Return the (X, Y) coordinate for the center point of the cell that contains the specified text.  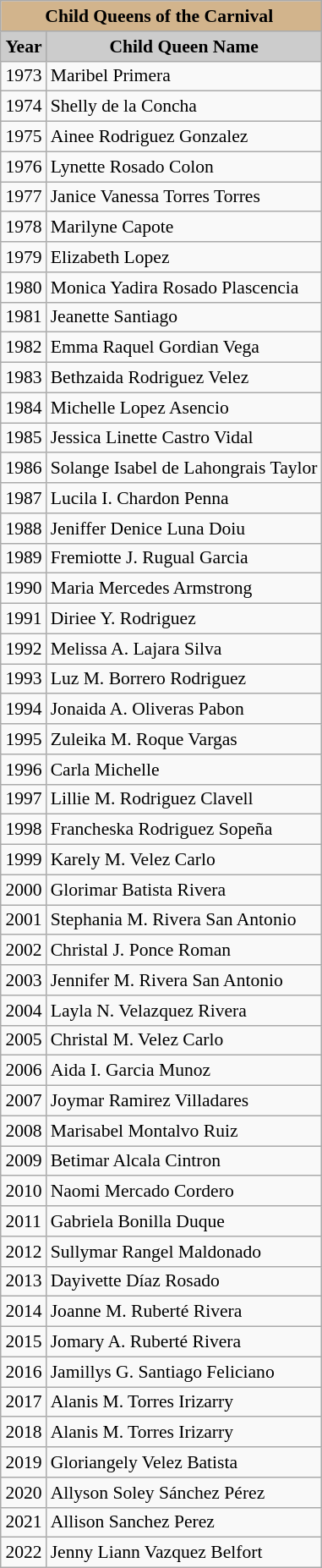
2002 (24, 950)
Year (24, 46)
2022 (24, 1553)
1997 (24, 799)
2018 (24, 1432)
1982 (24, 348)
2011 (24, 1221)
Ainee Rodriguez Gonzalez (184, 136)
Jeniffer Denice Luna Doiu (184, 528)
1986 (24, 468)
1989 (24, 558)
Bethzaida Rodriguez Velez (184, 377)
2005 (24, 1040)
Sullymar Rangel Maldonado (184, 1251)
Stephania M. Rivera San Antonio (184, 920)
Marilyne Capote (184, 227)
Michelle Lopez Asencio (184, 408)
1994 (24, 709)
2004 (24, 1010)
Jenny Liann Vazquez Belfort (184, 1553)
Diriee Y. Rodriguez (184, 618)
Jamillys G. Santiago Feliciano (184, 1372)
Child Queens of the Carnival (161, 16)
Shelly de la Concha (184, 107)
1978 (24, 227)
Jennifer M. Rivera San Antonio (184, 980)
Francheska Rodriguez Sopeña (184, 830)
Jeanette Santiago (184, 317)
1998 (24, 830)
Lucila I. Chardon Penna (184, 498)
2016 (24, 1372)
1984 (24, 408)
1999 (24, 859)
2020 (24, 1492)
2001 (24, 920)
Layla N. Velazquez Rivera (184, 1010)
Child Queen Name (184, 46)
Lynette Rosado Colon (184, 167)
1992 (24, 649)
2015 (24, 1341)
Christal J. Ponce Roman (184, 950)
Betimar Alcala Cintron (184, 1160)
Jomary A. Ruberté Rivera (184, 1341)
1991 (24, 618)
Melissa A. Lajara Silva (184, 649)
Glorimar Batista Rivera (184, 890)
2000 (24, 890)
Carla Michelle (184, 769)
1975 (24, 136)
1981 (24, 317)
Maria Mercedes Armstrong (184, 589)
Luz M. Borrero Rodriguez (184, 678)
2014 (24, 1312)
Zuleika M. Roque Vargas (184, 739)
1995 (24, 739)
Dayivette Díaz Rosado (184, 1281)
2009 (24, 1160)
2008 (24, 1131)
Solange Isabel de Lahongrais Taylor (184, 468)
Jonaida A. Oliveras Pabon (184, 709)
1973 (24, 76)
Allison Sanchez Perez (184, 1522)
Aida I. Garcia Munoz (184, 1071)
Christal M. Velez Carlo (184, 1040)
1987 (24, 498)
1983 (24, 377)
1990 (24, 589)
Joanne M. Ruberté Rivera (184, 1312)
Joymar Ramirez Villadares (184, 1100)
Emma Raquel Gordian Vega (184, 348)
1996 (24, 769)
2007 (24, 1100)
1988 (24, 528)
Karely M. Velez Carlo (184, 859)
1979 (24, 257)
1976 (24, 167)
Maribel Primera (184, 76)
2019 (24, 1462)
Janice Vanessa Torres Torres (184, 196)
Fremiotte J. Rugual Garcia (184, 558)
Elizabeth Lopez (184, 257)
2021 (24, 1522)
1980 (24, 287)
1985 (24, 438)
1977 (24, 196)
Allyson Soley Sánchez Pérez (184, 1492)
Naomi Mercado Cordero (184, 1191)
Lillie M. Rodriguez Clavell (184, 799)
Gloriangely Velez Batista (184, 1462)
Monica Yadira Rosado Plascencia (184, 287)
Jessica Linette Castro Vidal (184, 438)
Marisabel Montalvo Ruiz (184, 1131)
1993 (24, 678)
2012 (24, 1251)
2003 (24, 980)
1974 (24, 107)
2006 (24, 1071)
2017 (24, 1402)
2010 (24, 1191)
2013 (24, 1281)
Gabriela Bonilla Duque (184, 1221)
